Detect which cell encompasses the target text, then output its [x, y] center coordinate. 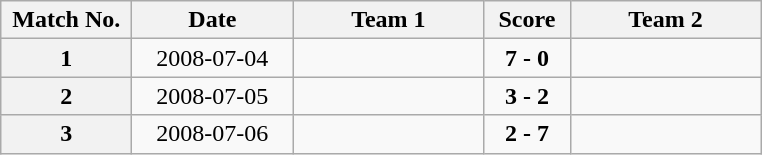
Team 1 [388, 20]
Date [212, 20]
2008-07-05 [212, 96]
2008-07-06 [212, 134]
2008-07-04 [212, 58]
7 - 0 [527, 58]
3 - 2 [527, 96]
2 [66, 96]
Team 2 [666, 20]
1 [66, 58]
3 [66, 134]
Match No. [66, 20]
2 - 7 [527, 134]
Score [527, 20]
